Pinpoint the cell where the given text exists, returning its (x, y) midpoint coordinate. 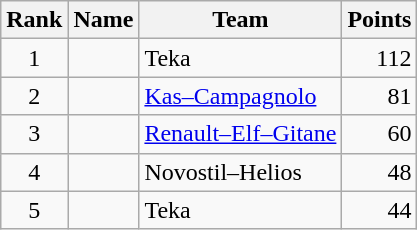
Team (240, 20)
Name (104, 20)
1 (34, 58)
3 (34, 134)
Kas–Campagnolo (240, 96)
Renault–Elf–Gitane (240, 134)
112 (380, 58)
5 (34, 210)
Novostil–Helios (240, 172)
44 (380, 210)
Rank (34, 20)
2 (34, 96)
48 (380, 172)
Points (380, 20)
4 (34, 172)
60 (380, 134)
81 (380, 96)
